For the text-containing cell, return its midpoint in [X, Y] coordinate format. 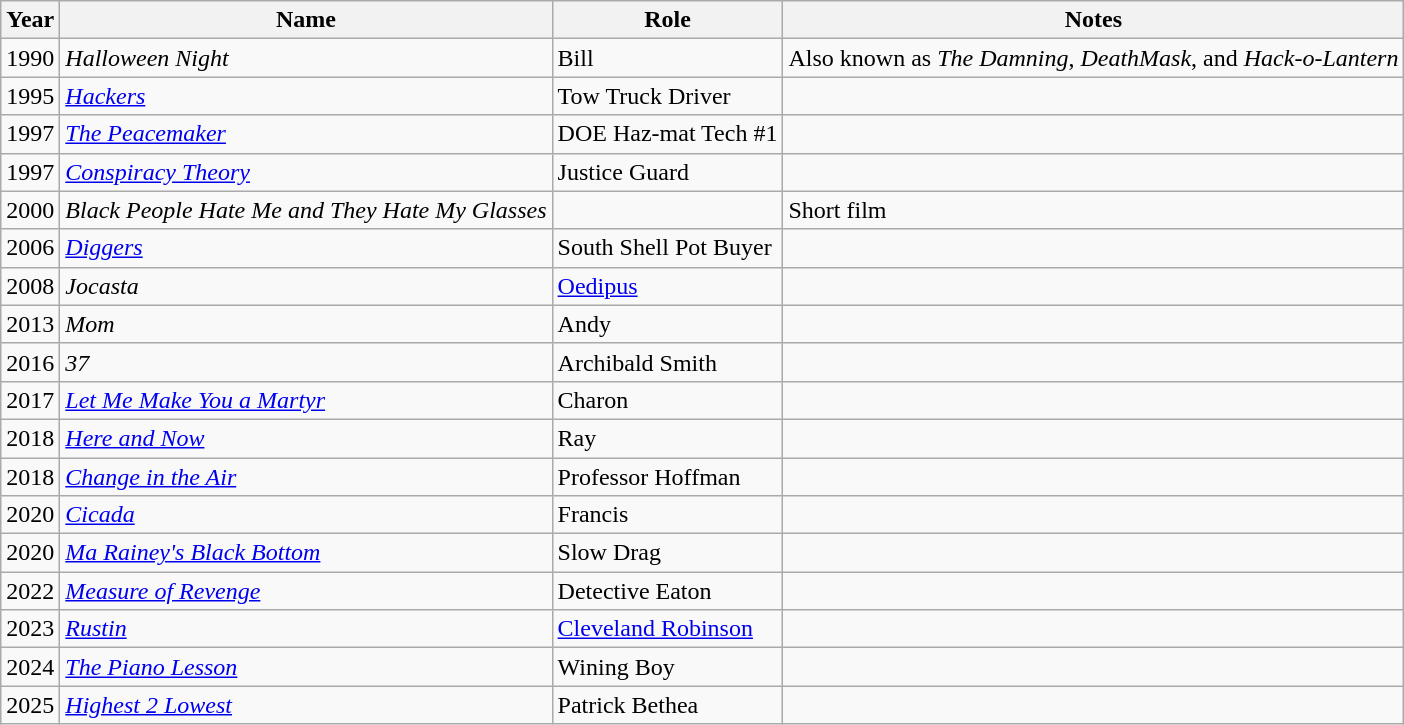
Wining Boy [668, 667]
Cicada [306, 515]
Rustin [306, 629]
The Peacemaker [306, 134]
Detective Eaton [668, 591]
2025 [30, 705]
2000 [30, 210]
Oedipus [668, 286]
1995 [30, 96]
Professor Hoffman [668, 477]
Francis [668, 515]
2022 [30, 591]
Charon [668, 400]
Archibald Smith [668, 362]
Role [668, 20]
Highest 2 Lowest [306, 705]
2013 [30, 324]
South Shell Pot Buyer [668, 248]
37 [306, 362]
Here and Now [306, 438]
The Piano Lesson [306, 667]
Jocasta [306, 286]
Bill [668, 58]
2016 [30, 362]
Measure of Revenge [306, 591]
Year [30, 20]
Hackers [306, 96]
Let Me Make You a Martyr [306, 400]
DOE Haz-mat Tech #1 [668, 134]
Mom [306, 324]
1990 [30, 58]
Also known as The Damning, DeathMask, and Hack-o-Lantern [1094, 58]
Tow Truck Driver [668, 96]
Notes [1094, 20]
2008 [30, 286]
2024 [30, 667]
Ma Rainey's Black Bottom [306, 553]
2006 [30, 248]
Cleveland Robinson [668, 629]
Name [306, 20]
Change in the Air [306, 477]
Conspiracy Theory [306, 172]
Andy [668, 324]
Slow Drag [668, 553]
Short film [1094, 210]
Ray [668, 438]
2023 [30, 629]
Halloween Night [306, 58]
Black People Hate Me and They Hate My Glasses [306, 210]
Justice Guard [668, 172]
2017 [30, 400]
Patrick Bethea [668, 705]
Diggers [306, 248]
